For the text-containing cell, return its midpoint in [x, y] coordinate format. 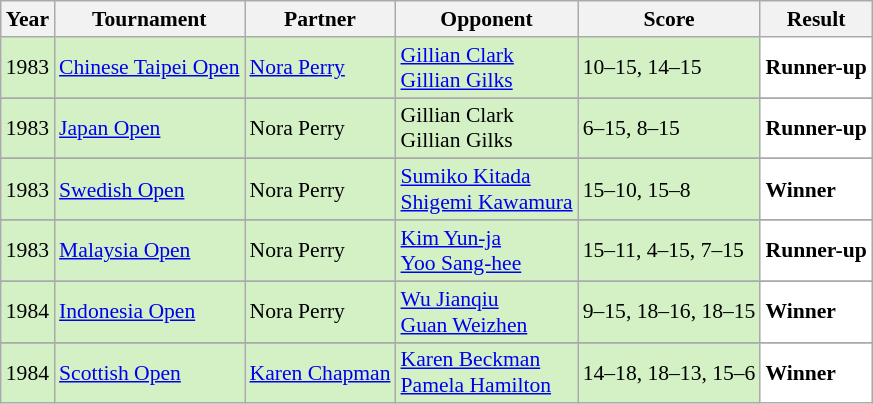
15–11, 4–15, 7–15 [670, 250]
Score [670, 19]
Opponent [486, 19]
Chinese Taipei Open [149, 68]
10–15, 14–15 [670, 68]
Karen Chapman [320, 372]
Wu Jianqiu Guan Weizhen [486, 312]
Result [816, 19]
Scottish Open [149, 372]
Malaysia Open [149, 250]
Sumiko Kitada Shigemi Kawamura [486, 190]
Kim Yun-ja Yoo Sang-hee [486, 250]
15–10, 15–8 [670, 190]
Swedish Open [149, 190]
Japan Open [149, 128]
Partner [320, 19]
Year [28, 19]
6–15, 8–15 [670, 128]
Tournament [149, 19]
14–18, 18–13, 15–6 [670, 372]
Karen Beckman Pamela Hamilton [486, 372]
9–15, 18–16, 18–15 [670, 312]
Indonesia Open [149, 312]
